From the cell containing the given text, extract its center point as [X, Y] coordinate. 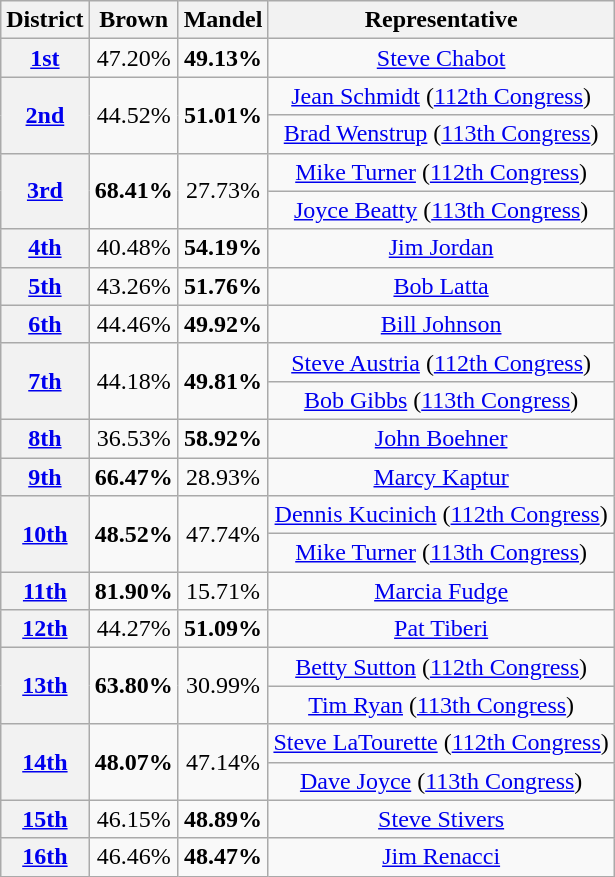
Bob Latta [441, 286]
Bob Gibbs (113th Congress) [441, 400]
10th [45, 534]
13th [45, 686]
Mandel [223, 20]
Pat Tiberi [441, 629]
48.52% [134, 534]
51.09% [223, 629]
Mike Turner (113th Congress) [441, 553]
51.76% [223, 286]
30.99% [223, 686]
1st [45, 58]
2nd [45, 115]
Betty Sutton (112th Congress) [441, 667]
54.19% [223, 248]
Jim Jordan [441, 248]
6th [45, 324]
16th [45, 857]
46.15% [134, 819]
11th [45, 591]
15.71% [223, 591]
58.92% [223, 438]
District [45, 20]
Bill Johnson [441, 324]
44.18% [134, 381]
49.13% [223, 58]
Mike Turner (112th Congress) [441, 172]
Marcia Fudge [441, 591]
47.74% [223, 534]
3rd [45, 191]
43.26% [134, 286]
47.14% [223, 762]
44.27% [134, 629]
49.92% [223, 324]
36.53% [134, 438]
14th [45, 762]
Steve Chabot [441, 58]
Steve Stivers [441, 819]
Jim Renacci [441, 857]
Brown [134, 20]
Tim Ryan (113th Congress) [441, 705]
8th [45, 438]
44.52% [134, 115]
49.81% [223, 381]
40.48% [134, 248]
48.47% [223, 857]
John Boehner [441, 438]
48.89% [223, 819]
15th [45, 819]
27.73% [223, 191]
28.93% [223, 477]
63.80% [134, 686]
9th [45, 477]
Dennis Kucinich (112th Congress) [441, 515]
Dave Joyce (113th Congress) [441, 781]
Marcy Kaptur [441, 477]
47.20% [134, 58]
7th [45, 381]
44.46% [134, 324]
12th [45, 629]
Steve Austria (112th Congress) [441, 362]
Joyce Beatty (113th Congress) [441, 210]
Jean Schmidt (112th Congress) [441, 96]
Steve LaTourette (112th Congress) [441, 743]
Representative [441, 20]
51.01% [223, 115]
5th [45, 286]
Brad Wenstrup (113th Congress) [441, 134]
81.90% [134, 591]
48.07% [134, 762]
68.41% [134, 191]
4th [45, 248]
66.47% [134, 477]
46.46% [134, 857]
